Return the (x, y) coordinate for the center point of the cell that contains the specified text.  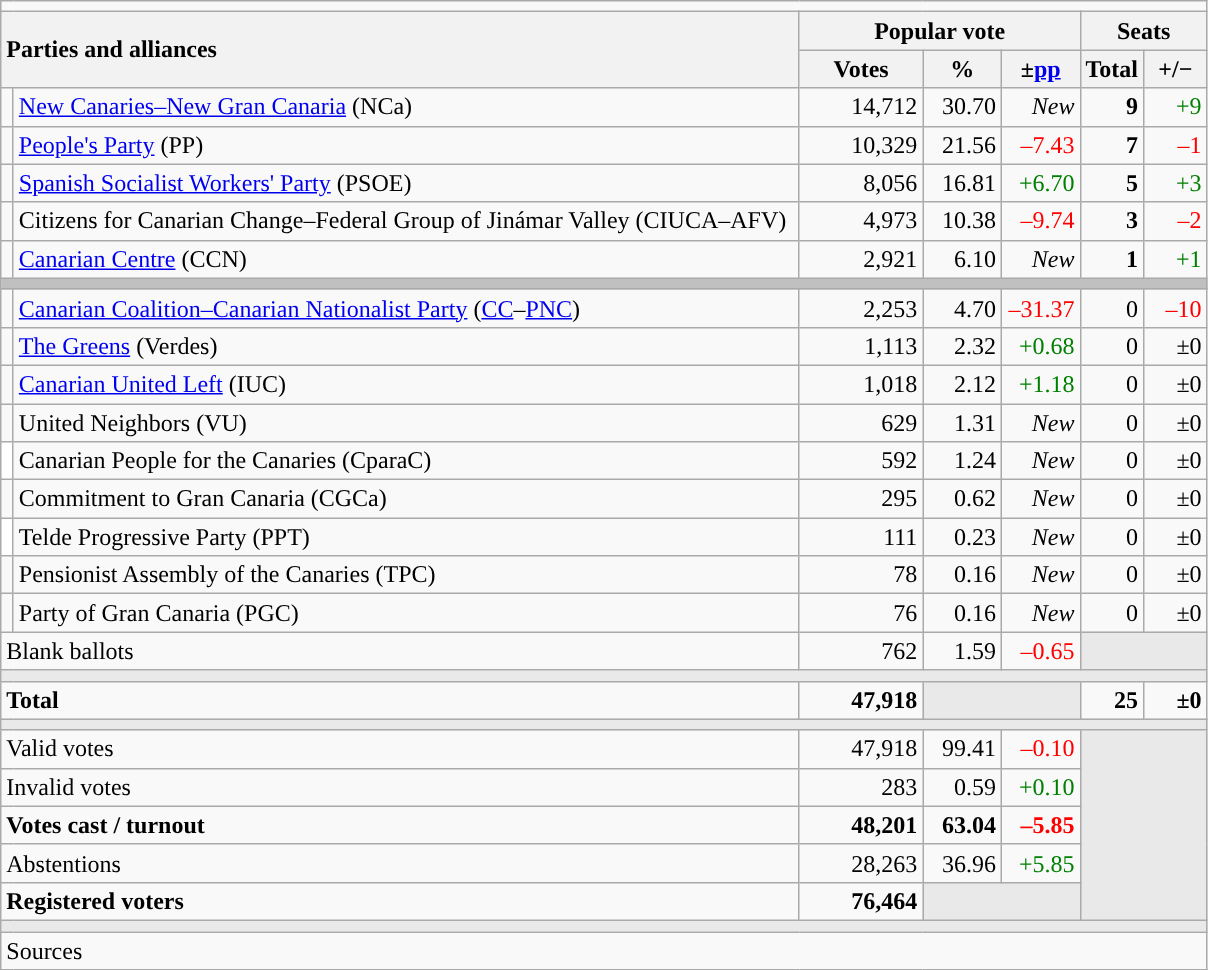
30.70 (962, 107)
Spanish Socialist Workers' Party (PSOE) (406, 183)
14,712 (861, 107)
+0.10 (1040, 787)
2,253 (861, 308)
63.04 (962, 825)
0.59 (962, 787)
48,201 (861, 825)
9 (1112, 107)
Canarian Centre (CCN) (406, 259)
7 (1112, 145)
Votes cast / turnout (400, 825)
Telde Progressive Party (PPT) (406, 537)
–1 (1176, 145)
–2 (1176, 221)
+5.85 (1040, 863)
111 (861, 537)
10,329 (861, 145)
–9.74 (1040, 221)
4,973 (861, 221)
2.12 (962, 384)
Commitment to Gran Canaria (CGCa) (406, 499)
1.24 (962, 461)
+6.70 (1040, 183)
Invalid votes (400, 787)
1,113 (861, 346)
6.10 (962, 259)
–31.37 (1040, 308)
–5.85 (1040, 825)
Seats (1144, 31)
Canarian Coalition–Canarian Nationalist Party (CC–PNC) (406, 308)
People's Party (PP) (406, 145)
1,018 (861, 384)
99.41 (962, 749)
1.59 (962, 651)
New Canaries–New Gran Canaria (NCa) (406, 107)
3 (1112, 221)
Registered voters (400, 901)
76 (861, 613)
5 (1112, 183)
Party of Gran Canaria (PGC) (406, 613)
Valid votes (400, 749)
295 (861, 499)
+0.68 (1040, 346)
36.96 (962, 863)
Abstentions (400, 863)
21.56 (962, 145)
Pensionist Assembly of the Canaries (TPC) (406, 575)
78 (861, 575)
1 (1112, 259)
76,464 (861, 901)
16.81 (962, 183)
1.31 (962, 423)
Blank ballots (400, 651)
Citizens for Canarian Change–Federal Group of Jinámar Valley (CIUCA–AFV) (406, 221)
Parties and alliances (400, 50)
+3 (1176, 183)
8,056 (861, 183)
Votes (861, 69)
28,263 (861, 863)
–7.43 (1040, 145)
±pp (1040, 69)
10.38 (962, 221)
+1 (1176, 259)
2.32 (962, 346)
2,921 (861, 259)
25 (1112, 700)
+/− (1176, 69)
+1.18 (1040, 384)
4.70 (962, 308)
United Neighbors (VU) (406, 423)
283 (861, 787)
Canarian United Left (IUC) (406, 384)
+9 (1176, 107)
762 (861, 651)
0.23 (962, 537)
–0.65 (1040, 651)
629 (861, 423)
0.62 (962, 499)
The Greens (Verdes) (406, 346)
592 (861, 461)
–10 (1176, 308)
Canarian People for the Canaries (CparaC) (406, 461)
% (962, 69)
–0.10 (1040, 749)
Sources (604, 951)
Popular vote (940, 31)
